Return [x, y] of the center of cell containing provided text 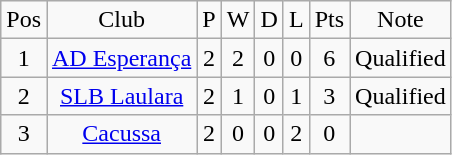
Club [121, 20]
AD Esperança [121, 58]
Cacussa [121, 134]
Pos [24, 20]
Pts [329, 20]
L [296, 20]
6 [329, 58]
P [209, 20]
Note [401, 20]
D [269, 20]
W [238, 20]
SLB Laulara [121, 96]
